Determine the [X, Y] coordinate at the center of the cell enclosing the given text.  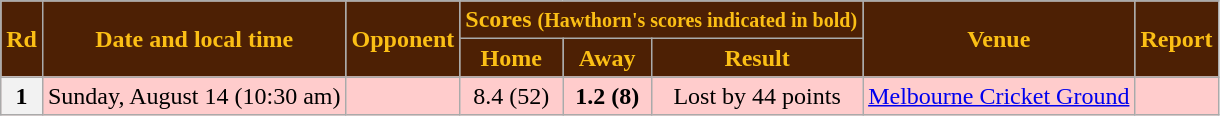
Result [758, 58]
Rd [22, 39]
Scores (Hawthorn's scores indicated in bold) [662, 20]
Melbourne Cricket Ground [999, 96]
Opponent [403, 39]
Home [512, 58]
Sunday, August 14 (10:30 am) [194, 96]
1 [22, 96]
Venue [999, 39]
Date and local time [194, 39]
8.4 (52) [512, 96]
Report [1176, 39]
Away [608, 58]
Lost by 44 points [758, 96]
1.2 (8) [608, 96]
